Find where the given text appears and provide that cell's center as [x, y] coordinate. 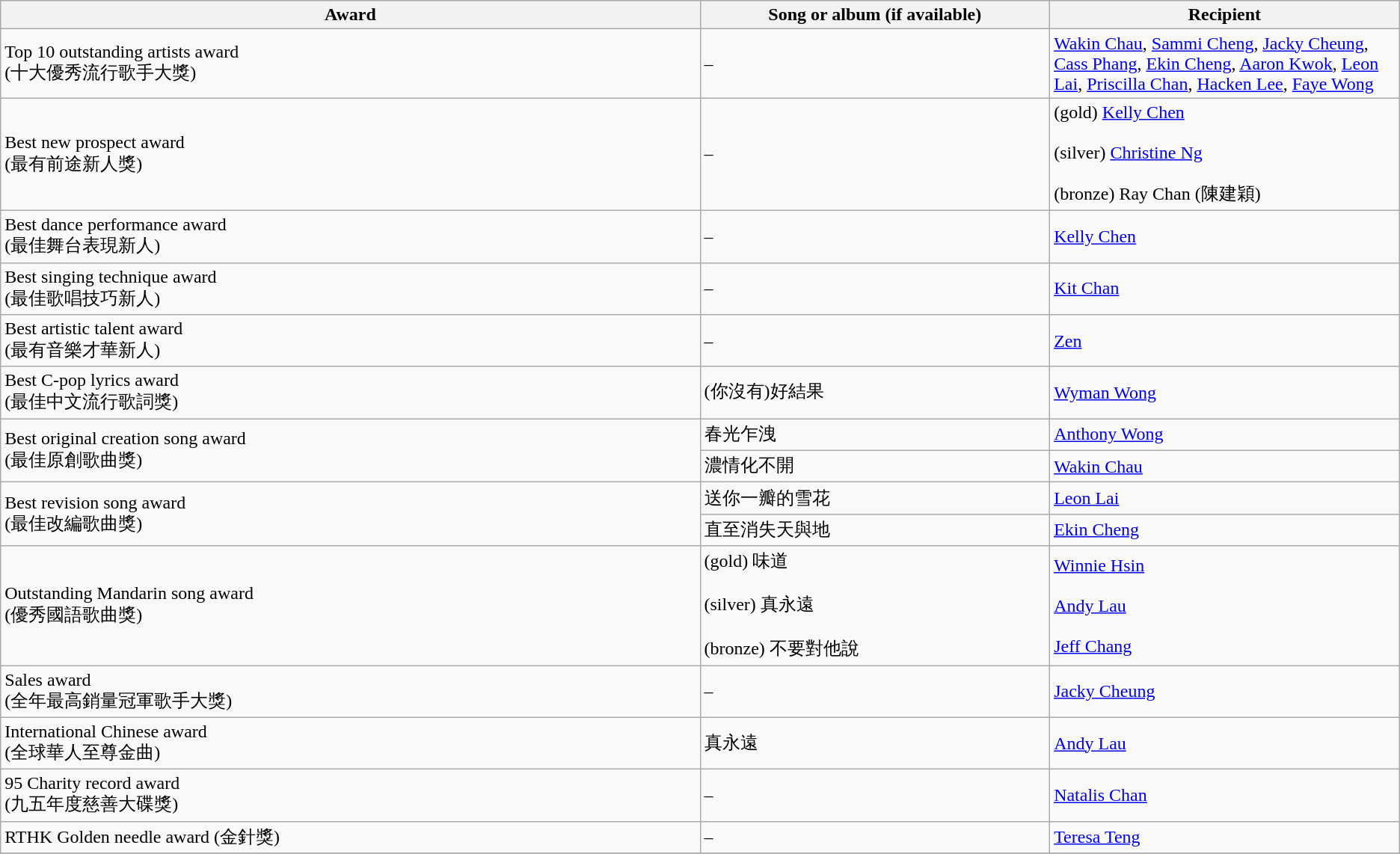
Best singing technique award(最佳歌唱技巧新人) [350, 289]
Best artistic talent award(最有音樂才華新人) [350, 341]
Top 10 outstanding artists award(十大優秀流行歌手大獎) [350, 64]
Kit Chan [1225, 289]
Award [350, 15]
Teresa Teng [1225, 838]
Recipient [1225, 15]
Outstanding Mandarin song award(優秀國語歌曲獎) [350, 606]
直至消失天與地 [875, 529]
Andy Lau [1225, 743]
RTHK Golden needle award (金針獎) [350, 838]
Wakin Chau, Sammi Cheng, Jacky Cheung, Cass Phang, Ekin Cheng, Aaron Kwok, Leon Lai, Priscilla Chan, Hacken Lee, Faye Wong [1225, 64]
Wakin Chau [1225, 467]
Best dance performance award(最佳舞台表現新人) [350, 236]
真永遠 [875, 743]
Song or album (if available) [875, 15]
Kelly Chen [1225, 236]
Anthony Wong [1225, 435]
Jacky Cheung [1225, 692]
Sales award(全年最高銷量冠軍歌手大獎) [350, 692]
Best new prospect award(最有前途新人獎) [350, 154]
Winnie HsinAndy LauJeff Chang [1225, 606]
International Chinese award(全球華人至尊金曲) [350, 743]
送你一瓣的雪花 [875, 498]
Leon Lai [1225, 498]
Best C-pop lyrics award(最佳中文流行歌詞獎) [350, 393]
(gold) Kelly Chen(silver) Christine Ng (bronze) Ray Chan (陳建穎) [1225, 154]
(gold) 味道(silver) 真永遠(bronze) 不要對他說 [875, 606]
Zen [1225, 341]
Ekin Cheng [1225, 529]
春光乍洩 [875, 435]
Best original creation song award(最佳原創歌曲獎) [350, 450]
Natalis Chan [1225, 796]
95 Charity record award(九五年度慈善大碟獎) [350, 796]
Wyman Wong [1225, 393]
Best revision song award(最佳改編歌曲獎) [350, 514]
濃情化不開 [875, 467]
(你沒有)好結果 [875, 393]
